Capture the cell that displays the provided text and extract its [X, Y] central coordinate. 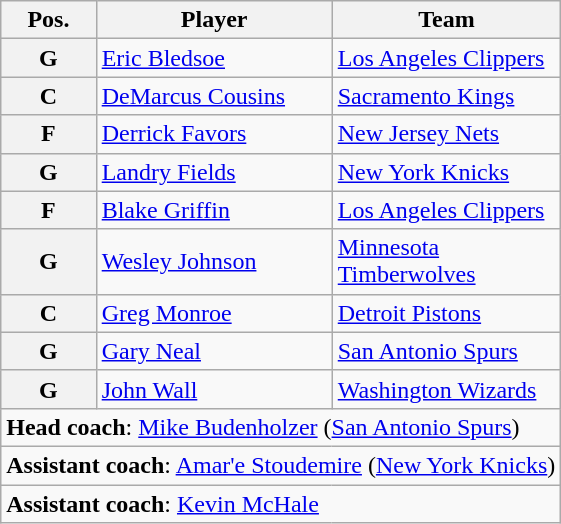
New York Knicks [446, 172]
Wesley Johnson [214, 262]
Pos. [48, 20]
Landry Fields [214, 172]
Blake Griffin [214, 210]
Greg Monroe [214, 313]
Team [446, 20]
Player [214, 20]
John Wall [214, 389]
Head coach: Mike Budenholzer (San Antonio Spurs) [281, 427]
Sacramento Kings [446, 96]
Minnesota Timberwolves [446, 262]
Assistant coach: Kevin McHale [281, 503]
Derrick Favors [214, 134]
Detroit Pistons [446, 313]
DeMarcus Cousins [214, 96]
Eric Bledsoe [214, 58]
Assistant coach: Amar'e Stoudemire (New York Knicks) [281, 465]
San Antonio Spurs [446, 351]
New Jersey Nets [446, 134]
Gary Neal [214, 351]
Washington Wizards [446, 389]
